Detect which cell encompasses the target text, then output its [X, Y] center coordinate. 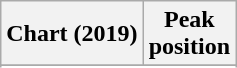
Chart (2019) [72, 34]
Peakposition [189, 34]
